Extract the [x, y] coordinate from the center of the cell holding the provided text.  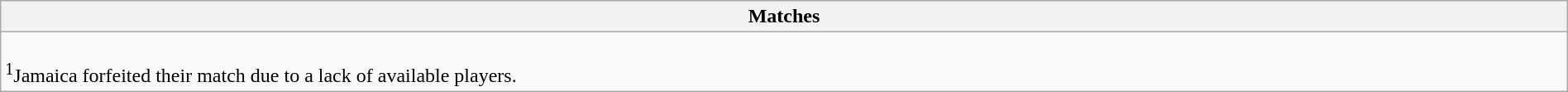
Matches [784, 17]
1Jamaica forfeited their match due to a lack of available players. [784, 62]
